Determine the [x, y] coordinate at the center of the cell enclosing the given text.  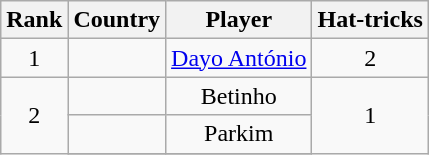
Parkim [239, 134]
Rank [34, 20]
Player [239, 20]
Betinho [239, 96]
Country [117, 20]
Dayo António [239, 58]
Hat-tricks [370, 20]
